Detect which cell encompasses the target text, then output its [x, y] center coordinate. 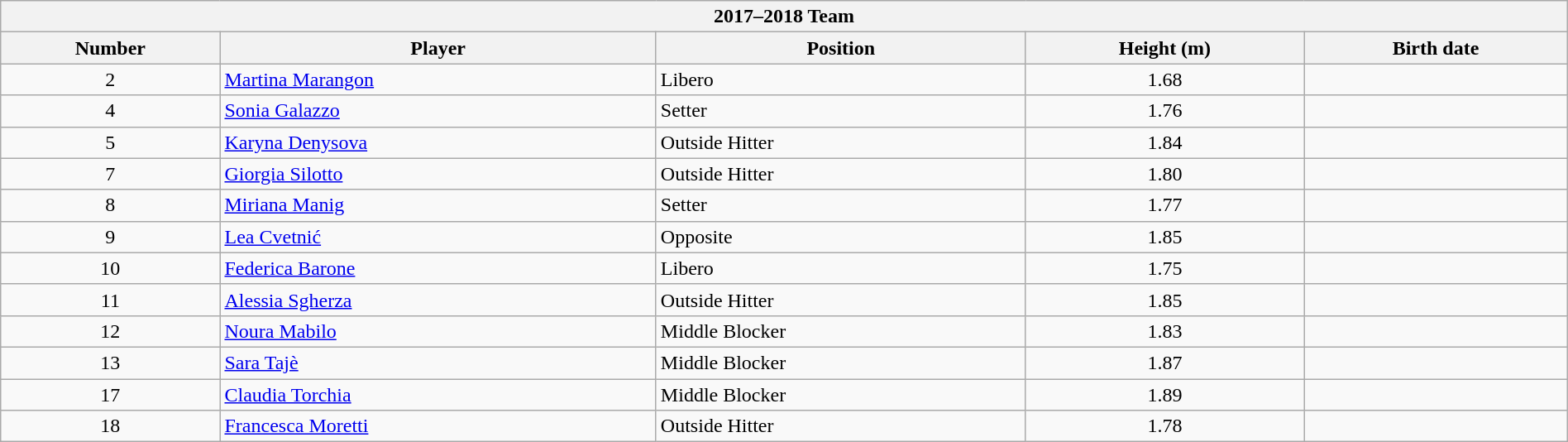
Alessia Sgherza [438, 300]
Francesca Moretti [438, 426]
1.89 [1164, 395]
Player [438, 48]
Sara Tajè [438, 363]
Sonia Galazzo [438, 111]
1.84 [1164, 142]
10 [111, 268]
Claudia Torchia [438, 395]
11 [111, 300]
5 [111, 142]
1.75 [1164, 268]
Lea Cvetnić [438, 237]
Birth date [1436, 48]
Miriana Manig [438, 205]
1.83 [1164, 331]
Opposite [840, 237]
Noura Mabilo [438, 331]
13 [111, 363]
8 [111, 205]
Position [840, 48]
1.80 [1164, 174]
1.76 [1164, 111]
Martina Marangon [438, 79]
2 [111, 79]
9 [111, 237]
1.68 [1164, 79]
Karyna Denysova [438, 142]
18 [111, 426]
Height (m) [1164, 48]
7 [111, 174]
1.87 [1164, 363]
4 [111, 111]
Number [111, 48]
Federica Barone [438, 268]
12 [111, 331]
17 [111, 395]
Giorgia Silotto [438, 174]
1.77 [1164, 205]
2017–2018 Team [784, 17]
1.78 [1164, 426]
